Find where the given text appears and provide that cell's center as [x, y] coordinate. 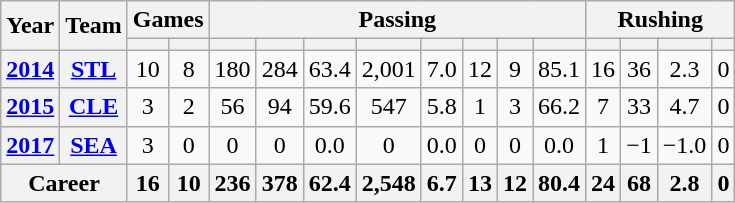
6.7 [442, 183]
SEA [94, 145]
85.1 [558, 69]
284 [280, 69]
180 [232, 69]
7 [604, 107]
59.6 [330, 107]
2,548 [388, 183]
62.4 [330, 183]
8 [188, 69]
66.2 [558, 107]
2.8 [684, 183]
2.3 [684, 69]
4.7 [684, 107]
378 [280, 183]
68 [640, 183]
9 [514, 69]
STL [94, 69]
2,001 [388, 69]
5.8 [442, 107]
63.4 [330, 69]
−1.0 [684, 145]
36 [640, 69]
33 [640, 107]
24 [604, 183]
Rushing [660, 20]
Year [30, 26]
2014 [30, 69]
94 [280, 107]
547 [388, 107]
2 [188, 107]
13 [480, 183]
80.4 [558, 183]
Career [64, 183]
236 [232, 183]
2017 [30, 145]
Passing [397, 20]
CLE [94, 107]
−1 [640, 145]
2015 [30, 107]
56 [232, 107]
Games [168, 20]
Team [94, 26]
7.0 [442, 69]
